Locate the cell with the specified text and output its [X, Y] center coordinate. 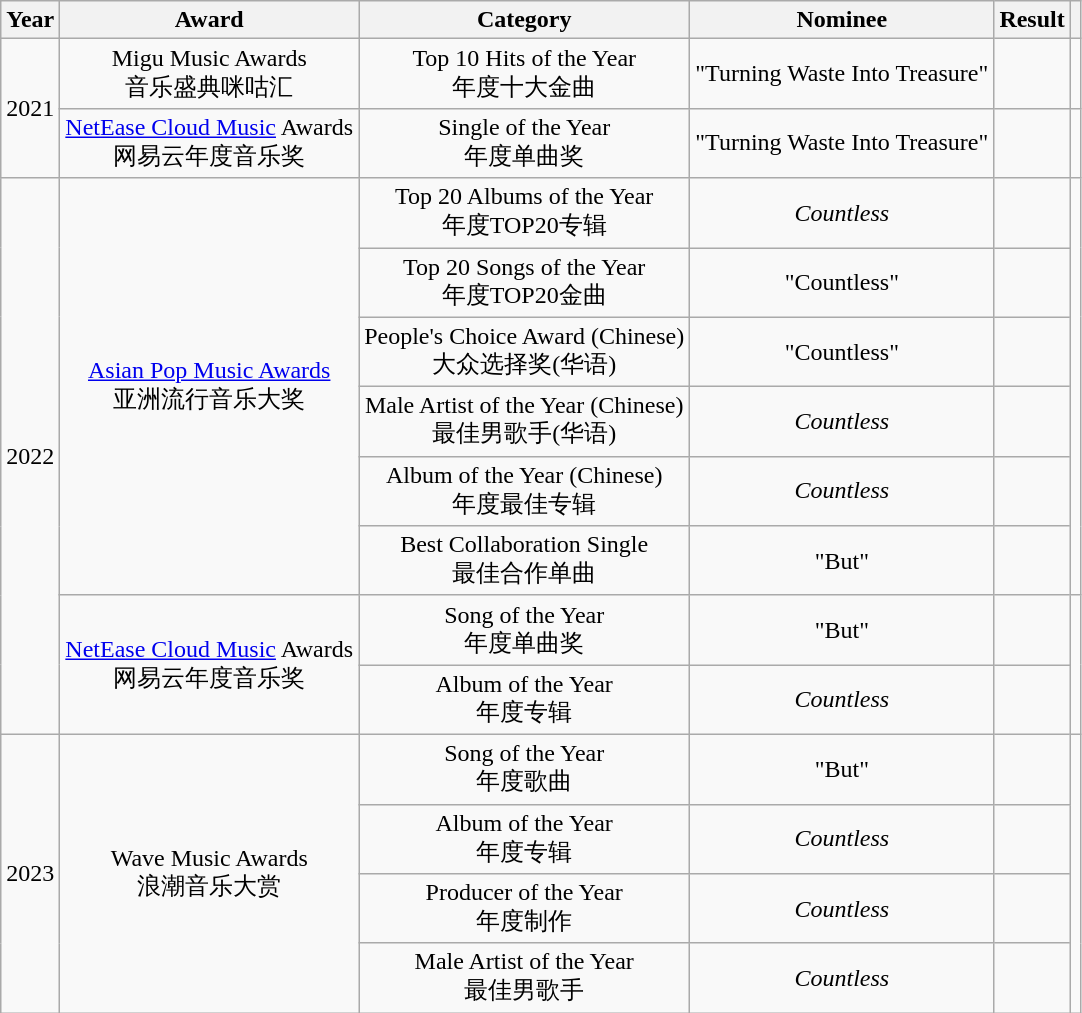
Wave Music Awards浪潮音乐大赏 [210, 873]
Year [30, 20]
People's Choice Award (Chinese)大众选择奖(华语) [524, 352]
Best Collaboration Single最佳合作单曲 [524, 561]
Result [1032, 20]
Top 20 Songs of the Year年度TOP20金曲 [524, 283]
Category [524, 20]
Top 10 Hits of the Year年度十大金曲 [524, 74]
Song of the Year年度单曲奖 [524, 630]
2021 [30, 108]
Song of the Year年度歌曲 [524, 769]
Single of the Year年度单曲奖 [524, 143]
Male Artist of the Year (Chinese)最佳男歌手(华语) [524, 422]
2023 [30, 873]
Migu Music Awards音乐盛典咪咕汇 [210, 74]
Producer of the Year年度制作 [524, 909]
Top 20 Albums of the Year年度TOP20专辑 [524, 213]
Album of the Year (Chinese)年度最佳专辑 [524, 491]
Award [210, 20]
Nominee [842, 20]
2022 [30, 456]
Asian Pop Music Awards亚洲流行音乐大奖 [210, 386]
Male Artist of the Year最佳男歌手 [524, 978]
